Locate the cell with the specified text and output its [X, Y] center coordinate. 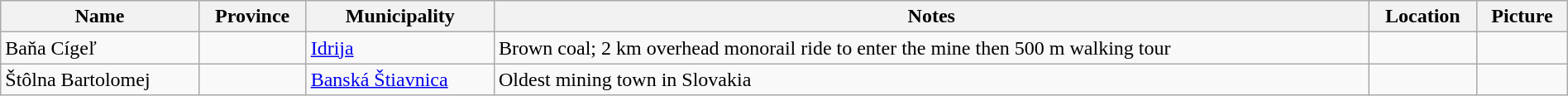
Baňa Cígeľ [99, 48]
Idrija [400, 48]
Brown coal; 2 km overhead monorail ride to enter the mine then 500 m walking tour [931, 48]
Oldest mining town in Slovakia [931, 79]
Province [252, 17]
Name [99, 17]
Notes [931, 17]
Banská Štiavnica [400, 79]
Picture [1523, 17]
Štôlna Bartolomej [99, 79]
Municipality [400, 17]
Location [1422, 17]
